Find where the given text appears and provide that cell's center as (x, y) coordinate. 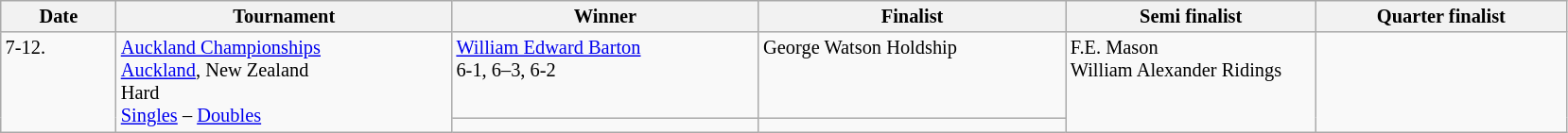
Tournament (284, 16)
George Watson Holdship (912, 75)
7-12. (59, 82)
F.E. Mason William Alexander Ridings (1192, 82)
Semi finalist (1192, 16)
Date (59, 16)
Quarter finalist (1441, 16)
Auckland ChampionshipsAuckland, New ZealandHardSingles – Doubles (284, 82)
Winner (605, 16)
Finalist (912, 16)
William Edward Barton 6-1, 6–3, 6-2 (605, 75)
